Capture the cell that displays the provided text and extract its [X, Y] central coordinate. 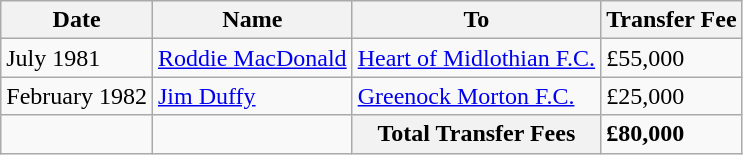
Name [252, 20]
To [476, 20]
Heart of Midlothian F.C. [476, 58]
July 1981 [77, 58]
£55,000 [672, 58]
Roddie MacDonald [252, 58]
Greenock Morton F.C. [476, 96]
Date [77, 20]
February 1982 [77, 96]
Transfer Fee [672, 20]
Jim Duffy [252, 96]
£25,000 [672, 96]
£80,000 [672, 134]
Total Transfer Fees [476, 134]
